Return the (X, Y) coordinate for the center point of the cell that contains the specified text.  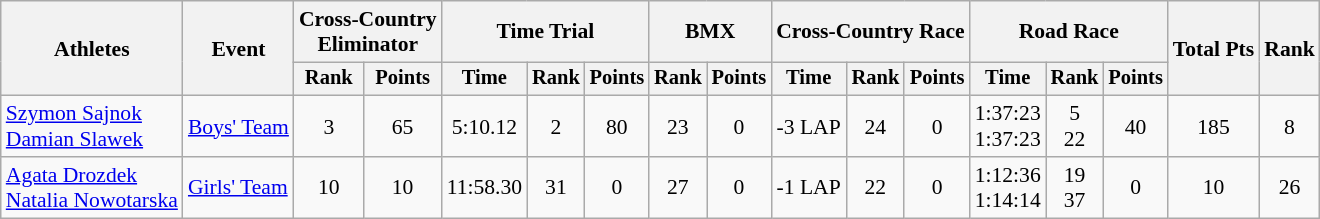
Cross-CountryEliminator (368, 32)
40 (1135, 126)
522 (1075, 126)
26 (1290, 188)
23 (678, 126)
1:37:231:37:23 (1008, 126)
80 (617, 126)
1:12:361:14:14 (1008, 188)
-3 LAP (808, 126)
8 (1290, 126)
2 (556, 126)
22 (875, 188)
Total Pts (1214, 48)
24 (875, 126)
3 (329, 126)
BMX (710, 32)
Szymon SajnokDamian Slawek (92, 126)
65 (403, 126)
Time Trial (546, 32)
185 (1214, 126)
Boys' Team (238, 126)
1937 (1075, 188)
Agata DrozdekNatalia Nowotarska (92, 188)
31 (556, 188)
Girls' Team (238, 188)
Cross-Country Race (870, 32)
Athletes (92, 48)
5:10.12 (484, 126)
Road Race (1069, 32)
-1 LAP (808, 188)
Event (238, 48)
11:58.30 (484, 188)
27 (678, 188)
